Output the (x, y) coordinate of the center of the cell containing the given text.  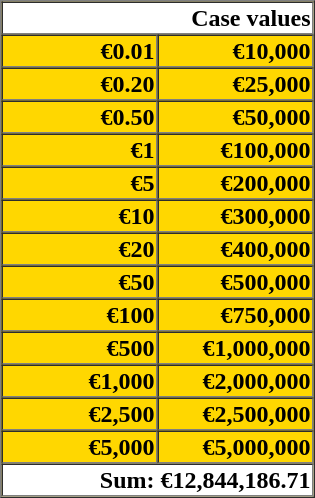
€100 (80, 314)
€200,000 (236, 182)
€100,000 (236, 150)
€2,500 (80, 414)
€0.20 (80, 84)
Sum: €12,844,186.71 (158, 480)
€10,000 (236, 50)
Case values (158, 18)
€400,000 (236, 248)
€50,000 (236, 116)
€1,000 (80, 380)
€5,000,000 (236, 446)
€300,000 (236, 216)
€500 (80, 348)
€10 (80, 216)
€500,000 (236, 282)
€25,000 (236, 84)
€750,000 (236, 314)
€0.01 (80, 50)
€5,000 (80, 446)
€2,000,000 (236, 380)
€2,500,000 (236, 414)
€1,000,000 (236, 348)
€5 (80, 182)
€20 (80, 248)
€1 (80, 150)
€0.50 (80, 116)
€50 (80, 282)
